Output the (X, Y) coordinate of the center of the cell containing the given text.  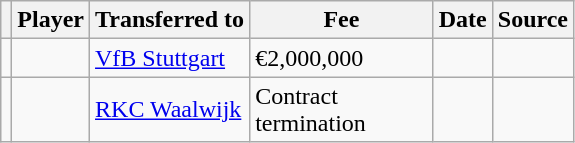
VfB Stuttgart (170, 58)
Date (462, 20)
Transferred to (170, 20)
Fee (342, 20)
RKC Waalwijk (170, 110)
€2,000,000 (342, 58)
Source (532, 20)
Contract termination (342, 110)
Player (51, 20)
